Extract the [X, Y] coordinate from the center of the cell holding the provided text.  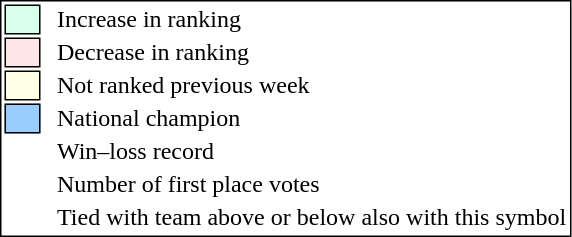
Tied with team above or below also with this symbol [312, 217]
National champion [312, 119]
Number of first place votes [312, 185]
Increase in ranking [312, 19]
Not ranked previous week [312, 85]
Decrease in ranking [312, 53]
Win–loss record [312, 151]
